Identify which cell holds the provided text, then report its (X, Y) central coordinate. 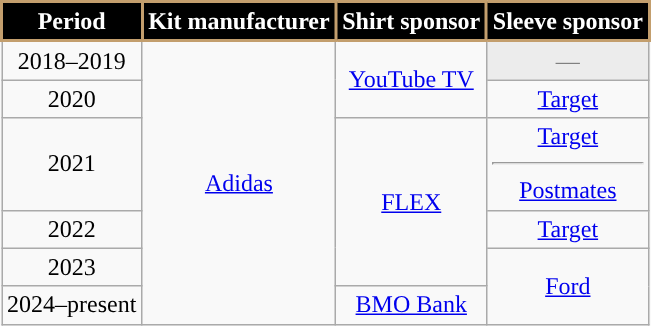
2018–2019 (72, 60)
BMO Bank (412, 305)
Kit manufacturer (239, 22)
2020 (72, 99)
Sleeve sponsor (568, 22)
Shirt sponsor (412, 22)
Adidas (239, 182)
2022 (72, 229)
2024–present (72, 305)
2021 (72, 164)
Ford (568, 286)
YouTube TV (412, 80)
FLEX (412, 202)
2023 (72, 267)
— (568, 60)
Target Postmates (568, 164)
Period (72, 22)
